Output the (X, Y) coordinate of the center of the cell containing the given text.  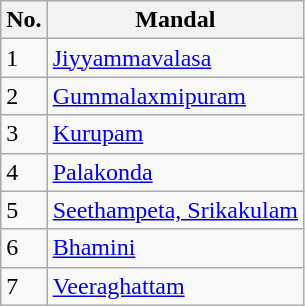
3 (24, 134)
Mandal (175, 20)
Palakonda (175, 172)
5 (24, 210)
No. (24, 20)
4 (24, 172)
7 (24, 286)
Veeraghattam (175, 286)
Kurupam (175, 134)
Gummalaxmipuram (175, 96)
Bhamini (175, 248)
2 (24, 96)
Jiyyammavalasa (175, 58)
1 (24, 58)
6 (24, 248)
Seethampeta, Srikakulam (175, 210)
